Provide the (X, Y) coordinate of the cell's center where the given text is located.  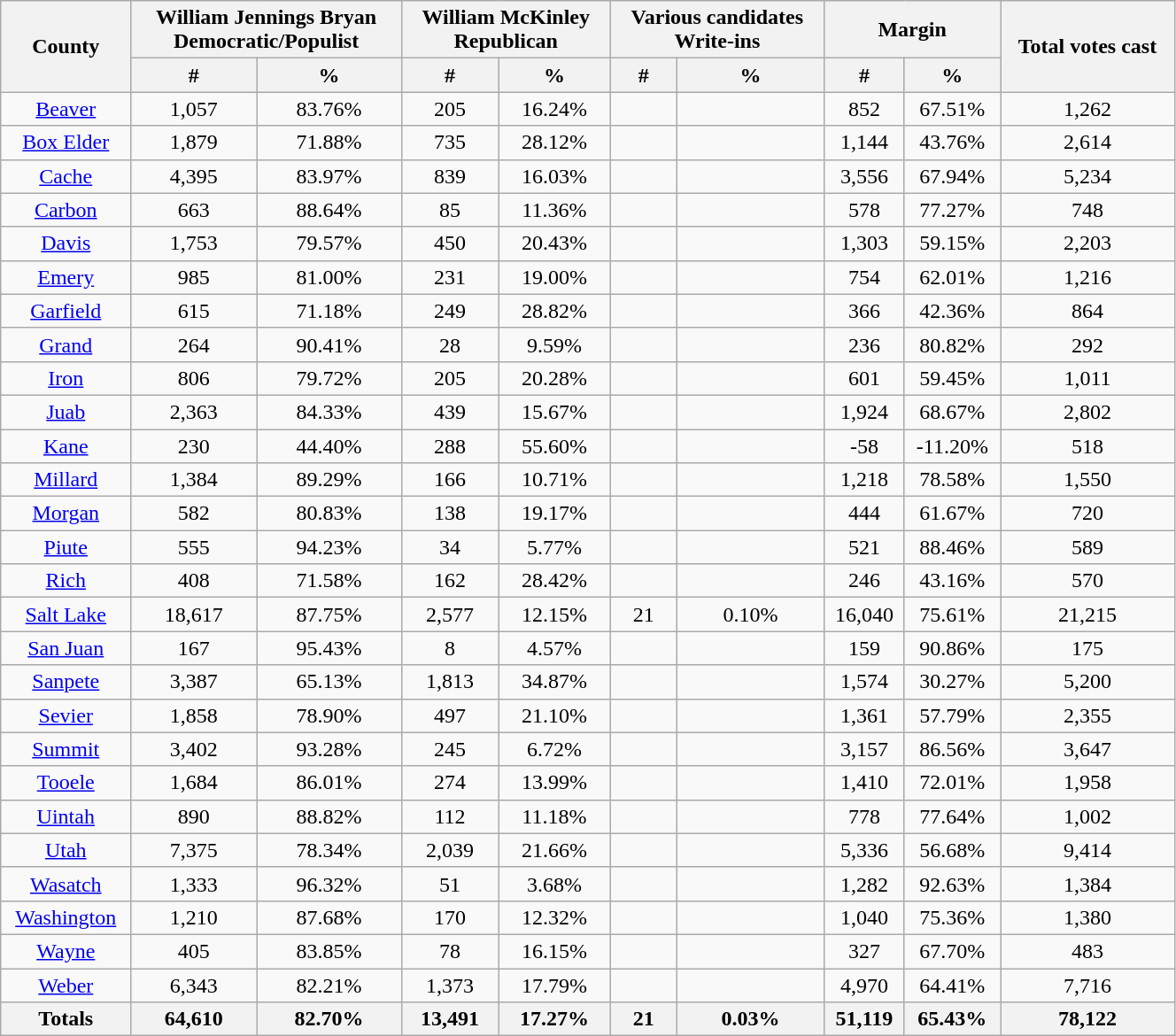
Washington (66, 917)
28.42% (554, 581)
5,234 (1087, 176)
County (66, 46)
80.82% (952, 344)
0.03% (751, 1019)
2,577 (450, 615)
86.56% (952, 749)
Various candidatesWrite-ins (717, 30)
Cache (66, 176)
5,200 (1087, 682)
Box Elder (66, 143)
1,011 (1087, 378)
1,040 (864, 917)
82.70% (329, 1019)
1,958 (1087, 783)
13,491 (450, 1019)
28.12% (554, 143)
7,716 (1087, 986)
20.28% (554, 378)
245 (450, 749)
Beaver (66, 109)
408 (194, 581)
-11.20% (952, 445)
67.70% (952, 951)
79.57% (329, 244)
138 (450, 514)
87.68% (329, 917)
Morgan (66, 514)
246 (864, 581)
Total votes cast (1087, 46)
735 (450, 143)
497 (450, 715)
1,924 (864, 412)
90.41% (329, 344)
754 (864, 277)
75.61% (952, 615)
483 (1087, 951)
17.27% (554, 1019)
985 (194, 277)
327 (864, 951)
79.72% (329, 378)
1,333 (194, 884)
Sanpete (66, 682)
288 (450, 445)
86.01% (329, 783)
Tooele (66, 783)
21.10% (554, 715)
112 (450, 816)
93.28% (329, 749)
80.83% (329, 514)
1,303 (864, 244)
9.59% (554, 344)
21.66% (554, 850)
231 (450, 277)
Kane (66, 445)
1,216 (1087, 277)
6,343 (194, 986)
16.24% (554, 109)
51 (450, 884)
852 (864, 109)
67.51% (952, 109)
4,395 (194, 176)
555 (194, 547)
59.45% (952, 378)
170 (450, 917)
65.13% (329, 682)
2,614 (1087, 143)
405 (194, 951)
1,879 (194, 143)
81.00% (329, 277)
43.76% (952, 143)
663 (194, 210)
Garfield (66, 311)
Wayne (66, 951)
51,119 (864, 1019)
1,218 (864, 480)
578 (864, 210)
89.29% (329, 480)
71.58% (329, 581)
2,039 (450, 850)
30.27% (952, 682)
11.18% (554, 816)
16,040 (864, 615)
88.46% (952, 547)
71.18% (329, 311)
175 (1087, 648)
Salt Lake (66, 615)
1,753 (194, 244)
249 (450, 311)
77.64% (952, 816)
8 (450, 648)
570 (1087, 581)
6.72% (554, 749)
71.88% (329, 143)
78.58% (952, 480)
778 (864, 816)
10.71% (554, 480)
42.36% (952, 311)
78.34% (329, 850)
230 (194, 445)
1,373 (450, 986)
65.43% (952, 1019)
274 (450, 783)
1,380 (1087, 917)
92.63% (952, 884)
90.86% (952, 648)
87.75% (329, 615)
582 (194, 514)
1,684 (194, 783)
Millard (66, 480)
720 (1087, 514)
292 (1087, 344)
839 (450, 176)
20.43% (554, 244)
615 (194, 311)
521 (864, 547)
19.00% (554, 277)
83.76% (329, 109)
Summit (66, 749)
Grand (66, 344)
601 (864, 378)
59.15% (952, 244)
167 (194, 648)
236 (864, 344)
Juab (66, 412)
3,157 (864, 749)
366 (864, 311)
1,858 (194, 715)
5,336 (864, 850)
444 (864, 514)
890 (194, 816)
12.15% (554, 615)
450 (450, 244)
55.60% (554, 445)
4,970 (864, 986)
7,375 (194, 850)
28 (450, 344)
1,057 (194, 109)
67.94% (952, 176)
2,203 (1087, 244)
Totals (66, 1019)
2,802 (1087, 412)
Emery (66, 277)
15.67% (554, 412)
85 (450, 210)
21,215 (1087, 615)
3,647 (1087, 749)
11.36% (554, 210)
806 (194, 378)
43.16% (952, 581)
2,355 (1087, 715)
3,387 (194, 682)
34.87% (554, 682)
94.23% (329, 547)
3,402 (194, 749)
75.36% (952, 917)
3.68% (554, 884)
1,813 (450, 682)
19.17% (554, 514)
82.21% (329, 986)
44.40% (329, 445)
589 (1087, 547)
1,282 (864, 884)
-58 (864, 445)
518 (1087, 445)
78,122 (1087, 1019)
Davis (66, 244)
57.79% (952, 715)
Piute (66, 547)
1,262 (1087, 109)
Wasatch (66, 884)
68.67% (952, 412)
64,610 (194, 1019)
Rich (66, 581)
72.01% (952, 783)
1,410 (864, 783)
88.82% (329, 816)
1,361 (864, 715)
16.15% (554, 951)
4.57% (554, 648)
748 (1087, 210)
5.77% (554, 547)
2,363 (194, 412)
Weber (66, 986)
Margin (912, 30)
9,414 (1087, 850)
77.27% (952, 210)
96.32% (329, 884)
83.85% (329, 951)
Sevier (66, 715)
William Jennings BryanDemocratic/Populist (267, 30)
13.99% (554, 783)
1,550 (1087, 480)
439 (450, 412)
San Juan (66, 648)
1,574 (864, 682)
166 (450, 480)
Iron (66, 378)
84.33% (329, 412)
16.03% (554, 176)
88.64% (329, 210)
56.68% (952, 850)
28.82% (554, 311)
62.01% (952, 277)
1,144 (864, 143)
3,556 (864, 176)
Uintah (66, 816)
18,617 (194, 615)
159 (864, 648)
78.90% (329, 715)
162 (450, 581)
0.10% (751, 615)
64.41% (952, 986)
34 (450, 547)
61.67% (952, 514)
1,002 (1087, 816)
95.43% (329, 648)
83.97% (329, 176)
12.32% (554, 917)
78 (450, 951)
17.79% (554, 986)
William McKinleyRepublican (506, 30)
1,210 (194, 917)
864 (1087, 311)
Utah (66, 850)
Carbon (66, 210)
264 (194, 344)
